From the cell containing the given text, extract its center point as [X, Y] coordinate. 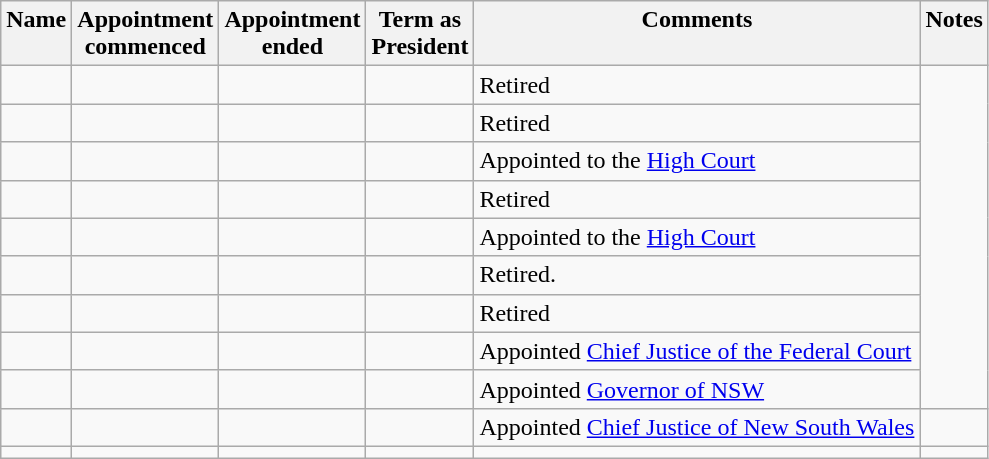
Term asPresident [420, 34]
Notes [954, 34]
Appointmentcommenced [146, 34]
Appointed Governor of NSW [697, 389]
Appointed Chief Justice of the Federal Court [697, 351]
Appointed Chief Justice of New South Wales [697, 427]
Appointmentended [292, 34]
Name [36, 34]
Retired. [697, 275]
Comments [697, 34]
